Pinpoint the cell where the given text exists, returning its [x, y] midpoint coordinate. 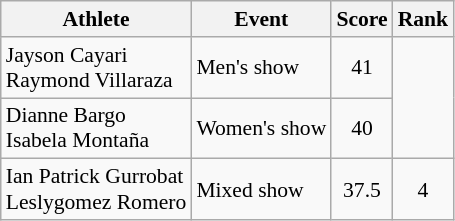
Rank [424, 19]
41 [362, 68]
Ian Patrick GurrobatLeslygomez Romero [96, 190]
Score [362, 19]
Athlete [96, 19]
40 [362, 128]
Dianne BargoIsabela Montaña [96, 128]
Women's show [261, 128]
Event [261, 19]
Jayson CayariRaymond Villaraza [96, 68]
Mixed show [261, 190]
4 [424, 190]
37.5 [362, 190]
Men's show [261, 68]
